Locate the cell with the specified text and output its (x, y) center coordinate. 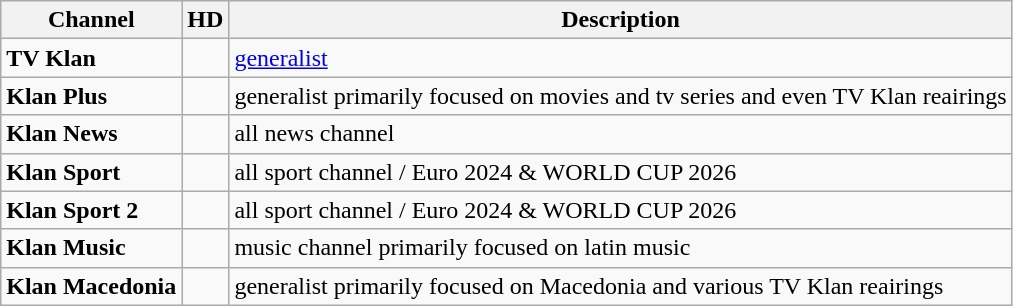
TV Klan (92, 58)
Klan Music (92, 248)
generalist primarily focused on movies and tv series and even TV Klan reairings (620, 96)
music channel primarily focused on latin music (620, 248)
HD (206, 20)
all news channel (620, 134)
Klan News (92, 134)
Description (620, 20)
generalist primarily focused on Macedonia and various TV Klan reairings (620, 286)
Klan Macedonia (92, 286)
Klan Sport (92, 172)
generalist (620, 58)
Channel (92, 20)
Klan Plus (92, 96)
Klan Sport 2 (92, 210)
